Return the [X, Y] coordinate for the center point of the cell that contains the specified text.  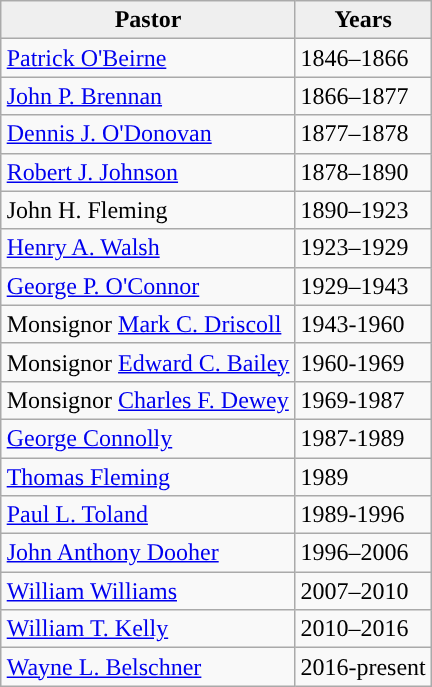
1866–1877 [363, 96]
1989-1996 [363, 515]
William Williams [148, 591]
John H. Fleming [148, 210]
Patrick O'Beirne [148, 58]
1846–1866 [363, 58]
1960-1969 [363, 362]
Henry A. Walsh [148, 248]
2007–2010 [363, 591]
William T. Kelly [148, 629]
1996–2006 [363, 553]
Robert J. Johnson [148, 172]
John P. Brennan [148, 96]
1929–1943 [363, 286]
1878–1890 [363, 172]
Thomas Fleming [148, 477]
2016-present [363, 667]
1923–1929 [363, 248]
1969-1987 [363, 400]
Monsignor Mark C. Driscoll [148, 324]
Years [363, 20]
Wayne L. Belschner [148, 667]
Monsignor Edward C. Bailey [148, 362]
Monsignor Charles F. Dewey [148, 400]
Pastor [148, 20]
Dennis J. O'Donovan [148, 134]
1877–1878 [363, 134]
John Anthony Dooher [148, 553]
2010–2016 [363, 629]
1890–1923 [363, 210]
Paul L. Toland [148, 515]
George P. O'Connor [148, 286]
1943-1960 [363, 324]
1989 [363, 477]
1987-1989 [363, 438]
George Connolly [148, 438]
